Pinpoint the cell where the given text exists, returning its (X, Y) midpoint coordinate. 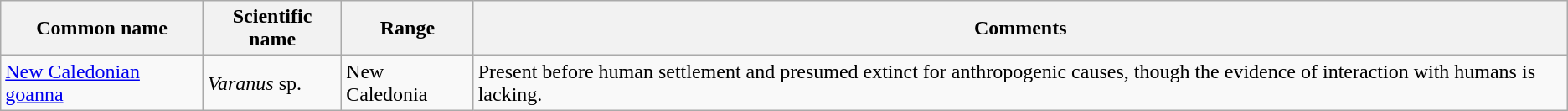
New Caledonian goanna (102, 82)
Scientific name (271, 29)
New Caledonia (408, 82)
Common name (102, 29)
Range (408, 29)
Comments (1020, 29)
Present before human settlement and presumed extinct for anthropogenic causes, though the evidence of interaction with humans is lacking. (1020, 82)
Varanus sp. (271, 82)
